Capture the cell that displays the provided text and extract its (x, y) central coordinate. 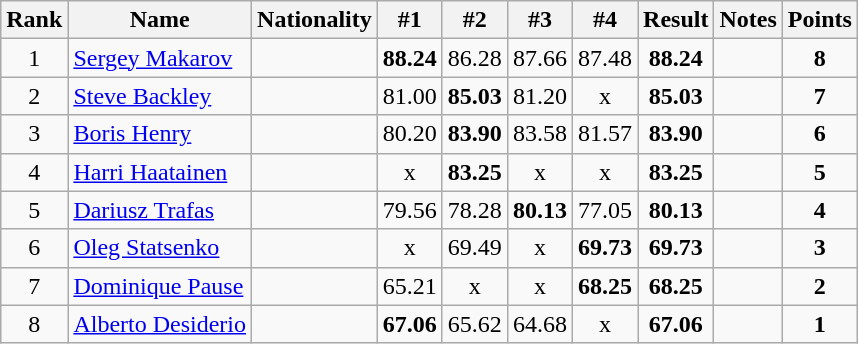
Oleg Statsenko (160, 248)
Notes (748, 20)
83.58 (540, 134)
#4 (604, 20)
Harri Haatainen (160, 172)
#3 (540, 20)
81.00 (410, 96)
Steve Backley (160, 96)
87.66 (540, 58)
65.21 (410, 286)
Points (820, 20)
86.28 (474, 58)
Rank (34, 20)
81.57 (604, 134)
Dariusz Trafas (160, 210)
79.56 (410, 210)
81.20 (540, 96)
78.28 (474, 210)
80.20 (410, 134)
Boris Henry (160, 134)
Alberto Desiderio (160, 324)
69.49 (474, 248)
Sergey Makarov (160, 58)
Dominique Pause (160, 286)
Name (160, 20)
87.48 (604, 58)
64.68 (540, 324)
Nationality (315, 20)
#2 (474, 20)
Result (676, 20)
65.62 (474, 324)
#1 (410, 20)
77.05 (604, 210)
